For the text-containing cell, return its midpoint in [x, y] coordinate format. 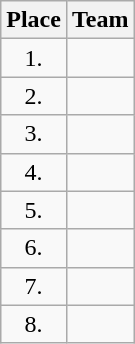
1. [34, 58]
8. [34, 324]
Team [100, 20]
5. [34, 210]
7. [34, 286]
6. [34, 248]
3. [34, 134]
4. [34, 172]
2. [34, 96]
Place [34, 20]
